Output the (x, y) coordinate of the center of the cell containing the given text.  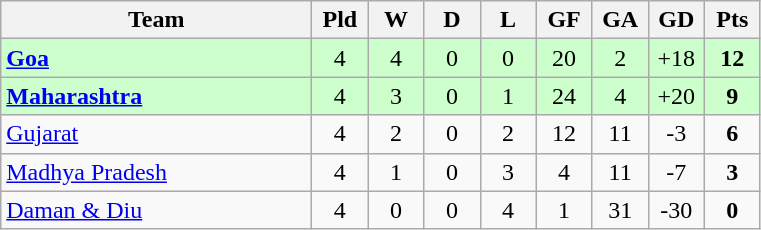
+20 (676, 96)
Team (156, 20)
31 (620, 210)
Gujarat (156, 134)
6 (732, 134)
L (508, 20)
20 (564, 58)
GD (676, 20)
-30 (676, 210)
-3 (676, 134)
Daman & Diu (156, 210)
+18 (676, 58)
-7 (676, 172)
GA (620, 20)
Pts (732, 20)
Madhya Pradesh (156, 172)
D (452, 20)
GF (564, 20)
24 (564, 96)
Maharashtra (156, 96)
W (396, 20)
Goa (156, 58)
Pld (340, 20)
9 (732, 96)
